Search for the cell housing the specified text and yield its [X, Y] center coordinate. 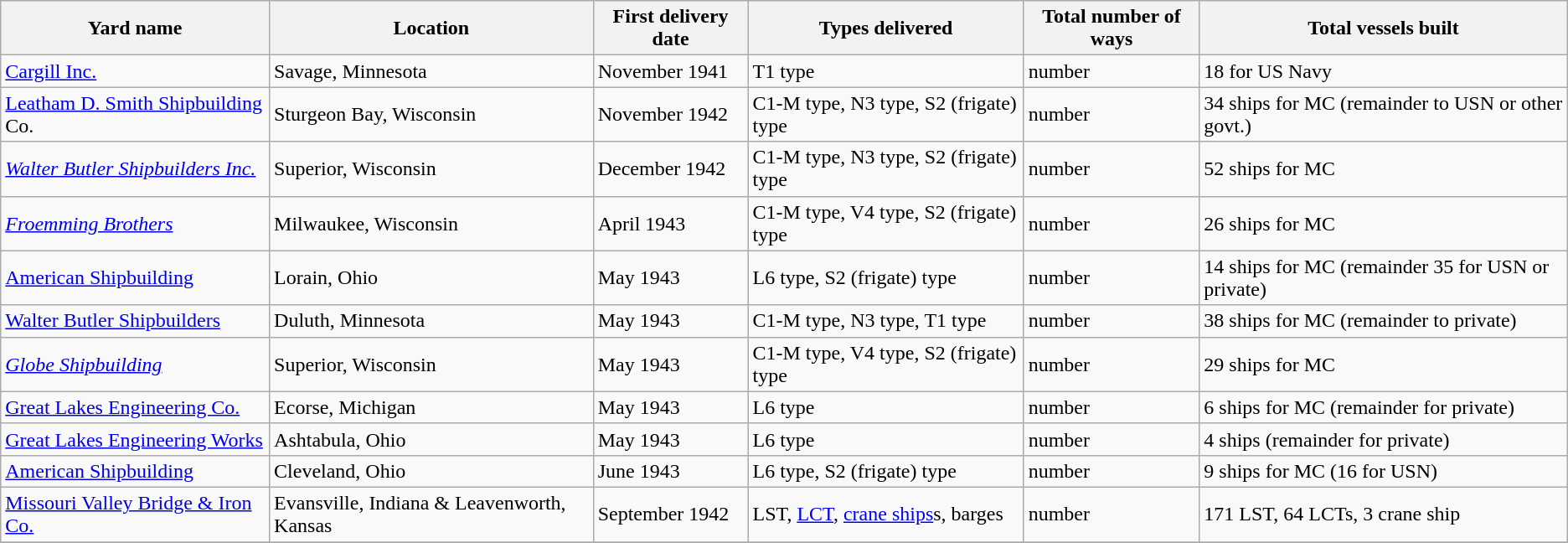
Cargill Inc. [136, 71]
Evansville, Indiana & Leavenworth, Kansas [432, 515]
Ecorse, Michigan [432, 407]
Savage, Minnesota [432, 71]
52 ships for MC [1384, 169]
Walter Butler Shipbuilders [136, 321]
Froemming Brothers [136, 223]
18 for US Navy [1384, 71]
Globe Shipbuilding [136, 364]
Total vessels built [1384, 28]
Lorain, Ohio [432, 278]
C1-M type, N3 type, T1 type [886, 321]
4 ships (remainder for private) [1384, 439]
Location [432, 28]
Cleveland, Ohio [432, 471]
LST, LCT, crane shipss, barges [886, 515]
26 ships for MC [1384, 223]
November 1942 [670, 114]
Great Lakes Engineering Co. [136, 407]
Sturgeon Bay, Wisconsin [432, 114]
6 ships for MC (remainder for private) [1384, 407]
34 ships for MC (remainder to USN or other govt.) [1384, 114]
Great Lakes Engineering Works [136, 439]
Ashtabula, Ohio [432, 439]
September 1942 [670, 515]
Types delivered [886, 28]
Leatham D. Smith Shipbuilding Co. [136, 114]
Milwaukee, Wisconsin [432, 223]
14 ships for MC (remainder 35 for USN or private) [1384, 278]
November 1941 [670, 71]
Duluth, Minnesota [432, 321]
June 1943 [670, 471]
9 ships for MC (16 for USN) [1384, 471]
December 1942 [670, 169]
April 1943 [670, 223]
Walter Butler Shipbuilders Inc. [136, 169]
171 LST, 64 LCTs, 3 crane ship [1384, 515]
38 ships for MC (remainder to private) [1384, 321]
29 ships for MC [1384, 364]
Total number of ways [1112, 28]
Yard name [136, 28]
First delivery date [670, 28]
Missouri Valley Bridge & Iron Co. [136, 515]
T1 type [886, 71]
